Detect which cell encompasses the target text, then output its [x, y] center coordinate. 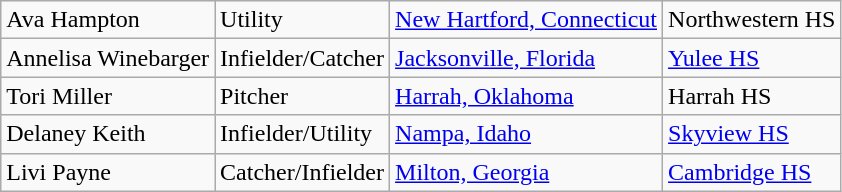
Milton, Georgia [526, 172]
Ava Hampton [108, 20]
Skyview HS [752, 134]
Yulee HS [752, 58]
Jacksonville, Florida [526, 58]
Nampa, Idaho [526, 134]
Catcher/Infielder [302, 172]
Harrah HS [752, 96]
Livi Payne [108, 172]
Northwestern HS [752, 20]
Annelisa Winebarger [108, 58]
Cambridge HS [752, 172]
Pitcher [302, 96]
New Hartford, Connecticut [526, 20]
Delaney Keith [108, 134]
Infielder/Utility [302, 134]
Tori Miller [108, 96]
Harrah, Oklahoma [526, 96]
Infielder/Catcher [302, 58]
Utility [302, 20]
